Locate the cell with the specified text and output its (x, y) center coordinate. 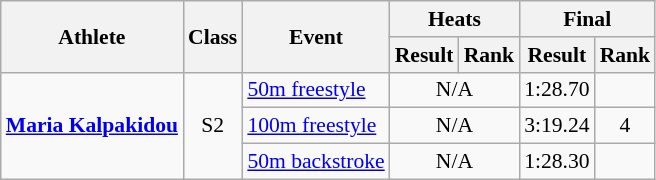
Event (316, 36)
4 (626, 126)
Heats (454, 19)
1:28.70 (556, 90)
1:28.30 (556, 162)
Final (587, 19)
Maria Kalpakidou (92, 126)
Class (212, 36)
100m freestyle (316, 126)
50m backstroke (316, 162)
Athlete (92, 36)
S2 (212, 126)
3:19.24 (556, 126)
50m freestyle (316, 90)
